Search for the cell housing the specified text and yield its [X, Y] center coordinate. 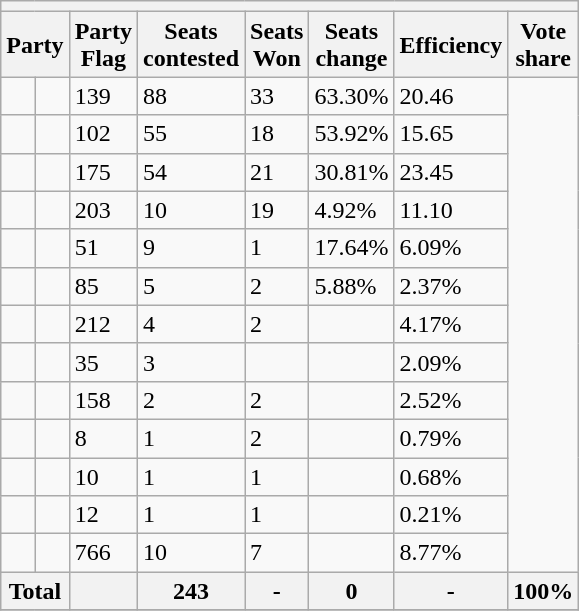
6.09% [451, 248]
20.46 [451, 96]
54 [190, 172]
2.52% [451, 400]
203 [103, 210]
8.77% [451, 553]
55 [190, 134]
88 [190, 96]
Efficiency [451, 44]
51 [103, 248]
0 [352, 591]
0.68% [451, 477]
766 [103, 553]
15.65 [451, 134]
21 [277, 172]
18 [277, 134]
35 [103, 362]
Total [35, 591]
33 [277, 96]
19 [277, 210]
4.92% [352, 210]
139 [103, 96]
243 [190, 591]
4 [190, 324]
7 [277, 553]
5.88% [352, 286]
0.79% [451, 438]
Party [35, 44]
63.30% [352, 96]
3 [190, 362]
85 [103, 286]
2.09% [451, 362]
102 [103, 134]
175 [103, 172]
11.10 [451, 210]
Seatschange [352, 44]
SeatsWon [277, 44]
100% [544, 591]
8 [103, 438]
Voteshare [544, 44]
53.92% [352, 134]
158 [103, 400]
30.81% [352, 172]
9 [190, 248]
23.45 [451, 172]
2.37% [451, 286]
PartyFlag [103, 44]
4.17% [451, 324]
Seatscontested [190, 44]
0.21% [451, 515]
17.64% [352, 248]
12 [103, 515]
5 [190, 286]
212 [103, 324]
